Detect which cell encompasses the target text, then output its [X, Y] center coordinate. 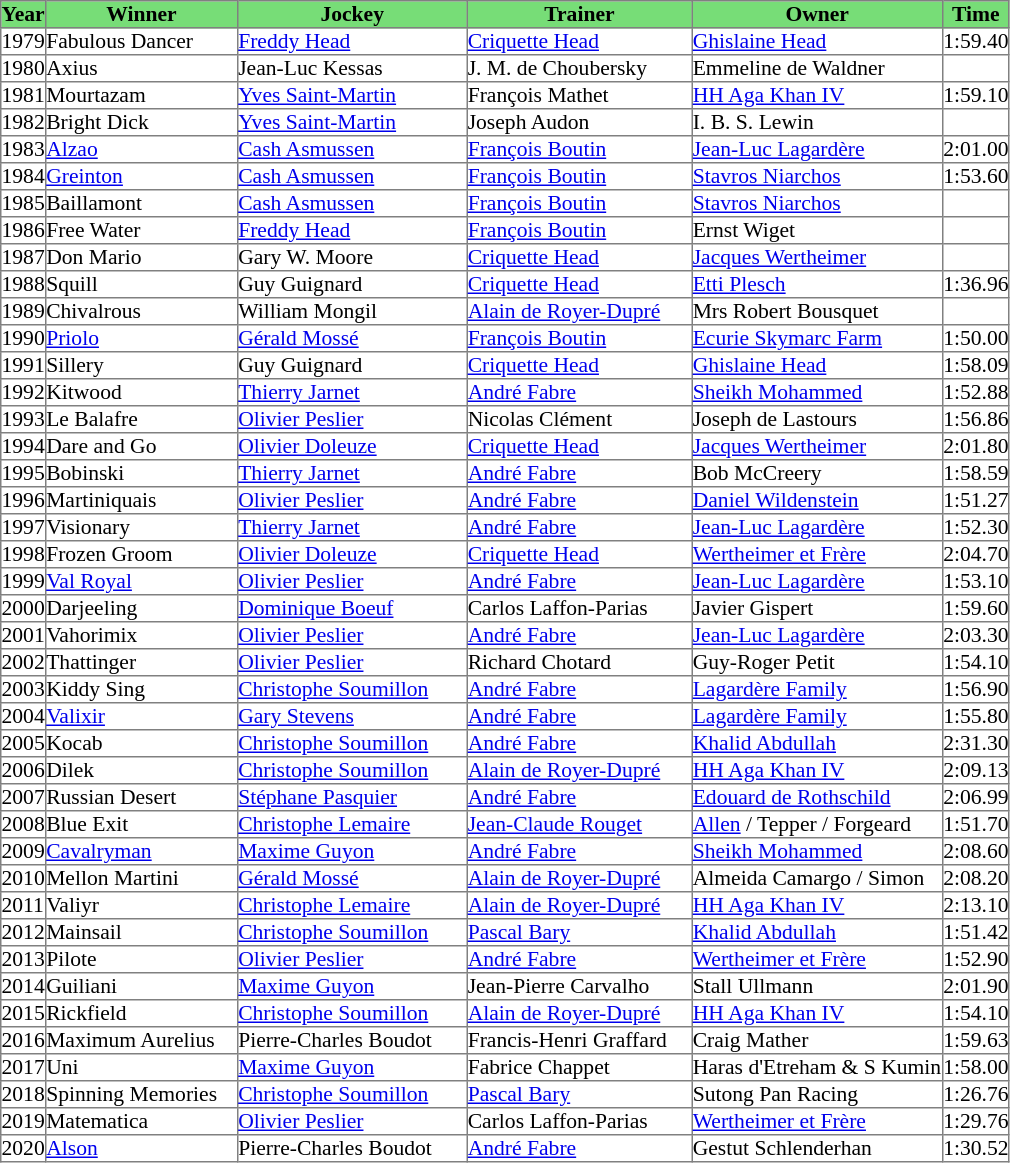
1994 [24, 446]
Chivalrous [141, 312]
1998 [24, 554]
Pilote [141, 960]
Jean-Luc Kessas [352, 68]
Francis-Henri Graffard [580, 1040]
2018 [24, 1094]
1:50.00 [976, 338]
1996 [24, 500]
1:59.10 [976, 96]
1986 [24, 230]
1:58.09 [976, 366]
J. M. de Choubersky [580, 68]
Bobinski [141, 474]
1:52.90 [976, 960]
Craig Mather [817, 1040]
Visionary [141, 528]
Alson [141, 1148]
Edouard de Rothschild [817, 798]
2013 [24, 960]
Almeida Camargo / Simon [817, 878]
Stéphane Pasquier [352, 798]
Sutong Pan Racing [817, 1094]
2016 [24, 1040]
Fabrice Chappet [580, 1068]
2:03.30 [976, 636]
Baillamont [141, 204]
2:13.10 [976, 906]
1990 [24, 338]
1988 [24, 284]
Mourtazam [141, 96]
2012 [24, 932]
Daniel Wildenstein [817, 500]
Richard Chotard [580, 662]
Vahorimix [141, 636]
1:51.70 [976, 824]
1:51.42 [976, 932]
Kitwood [141, 392]
Matematica [141, 1122]
Valiyr [141, 906]
1:53.60 [976, 176]
2006 [24, 770]
2003 [24, 690]
2002 [24, 662]
2:04.70 [976, 554]
2:01.90 [976, 986]
2:01.00 [976, 150]
1:53.10 [976, 582]
1:59.60 [976, 608]
2000 [24, 608]
2008 [24, 824]
1:59.63 [976, 1040]
1983 [24, 150]
Gary W. Moore [352, 258]
William Mongil [352, 312]
2:31.30 [976, 744]
Cavalryman [141, 852]
1985 [24, 204]
2:09.13 [976, 770]
Mellon Martini [141, 878]
Bright Dick [141, 122]
Etti Plesch [817, 284]
1:58.59 [976, 474]
1993 [24, 420]
Kiddy Sing [141, 690]
2020 [24, 1148]
Priolo [141, 338]
Gestut Schlenderhan [817, 1148]
1991 [24, 366]
Winner [141, 14]
2009 [24, 852]
2017 [24, 1068]
1982 [24, 122]
Dominique Boeuf [352, 608]
Frozen Groom [141, 554]
2:01.80 [976, 446]
2:08.60 [976, 852]
Mainsail [141, 932]
1:30.52 [976, 1148]
Free Water [141, 230]
2004 [24, 716]
Darjeeling [141, 608]
2010 [24, 878]
2014 [24, 986]
1:59.40 [976, 42]
Martiniquais [141, 500]
Allen / Tepper / Forgeard [817, 824]
François Mathet [580, 96]
Bob McCreery [817, 474]
Kocab [141, 744]
1979 [24, 42]
Joseph Audon [580, 122]
2011 [24, 906]
Blue Exit [141, 824]
1999 [24, 582]
Joseph de Lastours [817, 420]
Dare and Go [141, 446]
Rickfield [141, 1014]
Guiliani [141, 986]
Val Royal [141, 582]
1989 [24, 312]
1:52.30 [976, 528]
Owner [817, 14]
Trainer [580, 14]
Squill [141, 284]
2007 [24, 798]
Time [976, 14]
2:08.20 [976, 878]
Thattinger [141, 662]
1:51.27 [976, 500]
Dilek [141, 770]
Spinning Memories [141, 1094]
1987 [24, 258]
1:58.00 [976, 1068]
Le Balafre [141, 420]
1:52.88 [976, 392]
I. B. S. Lewin [817, 122]
1:26.76 [976, 1094]
Haras d'Etreham & S Kumin [817, 1068]
1995 [24, 474]
1992 [24, 392]
Jean-Claude Rouget [580, 824]
Gary Stevens [352, 716]
1:29.76 [976, 1122]
1:56.90 [976, 690]
Don Mario [141, 258]
Sillery [141, 366]
1984 [24, 176]
Uni [141, 1068]
Fabulous Dancer [141, 42]
Emmeline de Waldner [817, 68]
Maximum Aurelius [141, 1040]
Ernst Wiget [817, 230]
Year [24, 14]
Jean-Pierre Carvalho [580, 986]
Valixir [141, 716]
Greinton [141, 176]
Axius [141, 68]
Guy-Roger Petit [817, 662]
1:36.96 [976, 284]
1981 [24, 96]
Ecurie Skymarc Farm [817, 338]
1997 [24, 528]
Stall Ullmann [817, 986]
Russian Desert [141, 798]
1:55.80 [976, 716]
Alzao [141, 150]
2:06.99 [976, 798]
1:56.86 [976, 420]
1980 [24, 68]
Javier Gispert [817, 608]
2005 [24, 744]
2001 [24, 636]
Nicolas Clément [580, 420]
2019 [24, 1122]
Jockey [352, 14]
Mrs Robert Bousquet [817, 312]
2015 [24, 1014]
